Detect which cell encompasses the target text, then output its (X, Y) center coordinate. 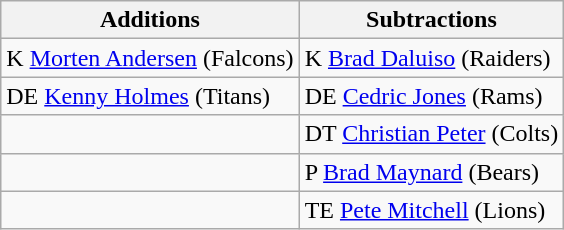
DE Kenny Holmes (Titans) (150, 96)
P Brad Maynard (Bears) (432, 172)
K Morten Andersen (Falcons) (150, 58)
TE Pete Mitchell (Lions) (432, 210)
Subtractions (432, 20)
Additions (150, 20)
DT Christian Peter (Colts) (432, 134)
DE Cedric Jones (Rams) (432, 96)
K Brad Daluiso (Raiders) (432, 58)
